Output the (x, y) coordinate of the center of the cell containing the given text.  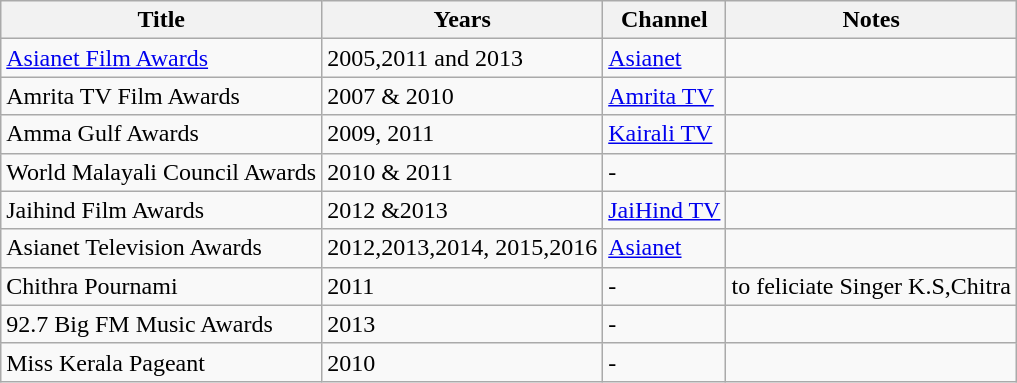
92.7 Big FM Music Awards (162, 324)
2007 & 2010 (462, 96)
Kairali TV (664, 134)
Asianet Film Awards (162, 58)
Miss Kerala Pageant (162, 362)
Channel (664, 20)
Notes (871, 20)
2012 &2013 (462, 210)
2013 (462, 324)
Jaihind Film Awards (162, 210)
2010 (462, 362)
2005,2011 and 2013 (462, 58)
Asianet Television Awards (162, 248)
2009, 2011 (462, 134)
JaiHind TV (664, 210)
Amrita TV (664, 96)
2010 & 2011 (462, 172)
Amrita TV Film Awards (162, 96)
2011 (462, 286)
Chithra Pournami (162, 286)
World Malayali Council Awards (162, 172)
Amma Gulf Awards (162, 134)
2012,2013,2014, 2015,2016 (462, 248)
to feliciate Singer K.S,Chitra (871, 286)
Years (462, 20)
Title (162, 20)
